For the text-containing cell, return its midpoint in [x, y] coordinate format. 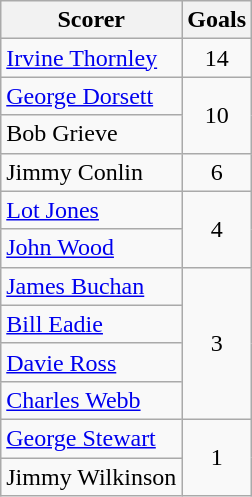
Charles Webb [92, 400]
Bill Eadie [92, 324]
Jimmy Wilkinson [92, 477]
10 [217, 115]
George Stewart [92, 438]
James Buchan [92, 286]
Irvine Thornley [92, 58]
3 [217, 343]
Scorer [92, 20]
Bob Grieve [92, 134]
Jimmy Conlin [92, 172]
6 [217, 172]
14 [217, 58]
1 [217, 457]
John Wood [92, 248]
George Dorsett [92, 96]
Goals [217, 20]
Lot Jones [92, 210]
Davie Ross [92, 362]
4 [217, 229]
